Output the (x, y) coordinate of the center of the cell containing the given text.  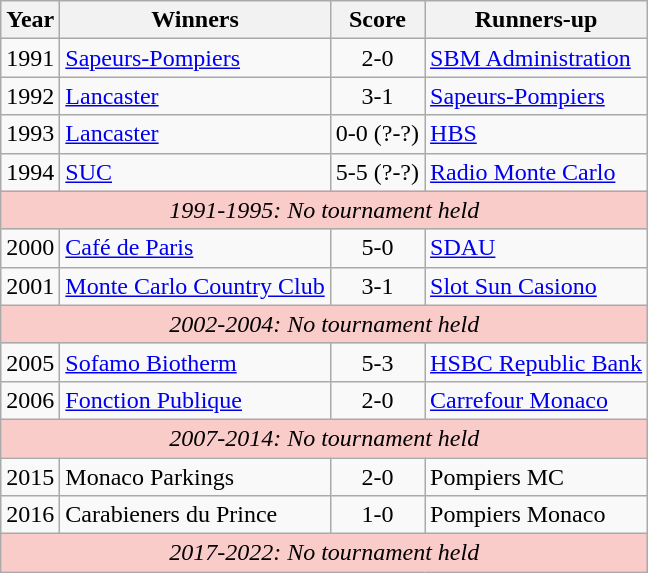
5-5 (?-?) (377, 172)
2001 (30, 286)
2007-2014: No tournament held (324, 438)
0-0 (?-?) (377, 134)
2002-2004: No tournament held (324, 324)
2017-2022: No tournament held (324, 553)
5-0 (377, 248)
SDAU (536, 248)
1991-1995: No tournament held (324, 210)
5-3 (377, 362)
Year (30, 20)
2005 (30, 362)
Score (377, 20)
Pompiers Monaco (536, 515)
1991 (30, 58)
1994 (30, 172)
Carabieners du Prince (195, 515)
Pompiers MC (536, 477)
1-0 (377, 515)
2016 (30, 515)
Winners (195, 20)
Monaco Parkings (195, 477)
1992 (30, 96)
Monte Carlo Country Club (195, 286)
Fonction Publique (195, 400)
Slot Sun Casiono (536, 286)
1993 (30, 134)
Radio Monte Carlo (536, 172)
HBS (536, 134)
Sofamo Biotherm (195, 362)
SBM Administration (536, 58)
2000 (30, 248)
Café de Paris (195, 248)
Carrefour Monaco (536, 400)
2015 (30, 477)
SUC (195, 172)
HSBC Republic Bank (536, 362)
2006 (30, 400)
Runners-up (536, 20)
